Capture the cell that displays the provided text and extract its (x, y) central coordinate. 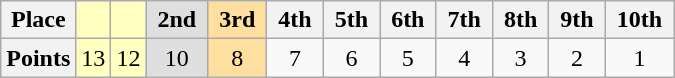
4th (295, 20)
13 (94, 58)
3 (520, 58)
7 (295, 58)
2nd (177, 20)
Points (38, 58)
10th (639, 20)
2 (577, 58)
12 (128, 58)
9th (577, 20)
3rd (238, 20)
8th (520, 20)
1 (639, 58)
5th (351, 20)
8 (238, 58)
5 (408, 58)
Place (38, 20)
4 (464, 58)
7th (464, 20)
6 (351, 58)
6th (408, 20)
10 (177, 58)
